Search for the cell housing the specified text and yield its (X, Y) center coordinate. 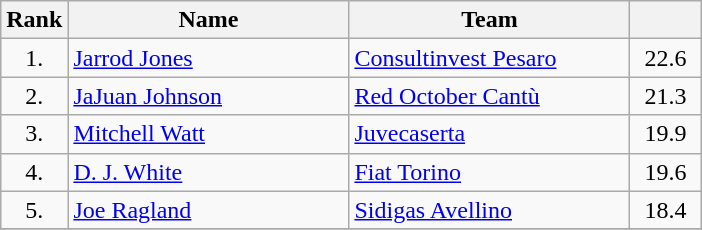
Mitchell Watt (208, 134)
4. (34, 172)
D. J. White (208, 172)
JaJuan Johnson (208, 96)
Red October Cantù (490, 96)
Juvecaserta (490, 134)
Fiat Torino (490, 172)
18.4 (666, 210)
Name (208, 20)
Consultinvest Pesaro (490, 58)
1. (34, 58)
Rank (34, 20)
5. (34, 210)
Joe Ragland (208, 210)
19.6 (666, 172)
19.9 (666, 134)
Team (490, 20)
21.3 (666, 96)
Jarrod Jones (208, 58)
3. (34, 134)
Sidigas Avellino (490, 210)
22.6 (666, 58)
2. (34, 96)
